Capture the cell that displays the provided text and extract its [x, y] central coordinate. 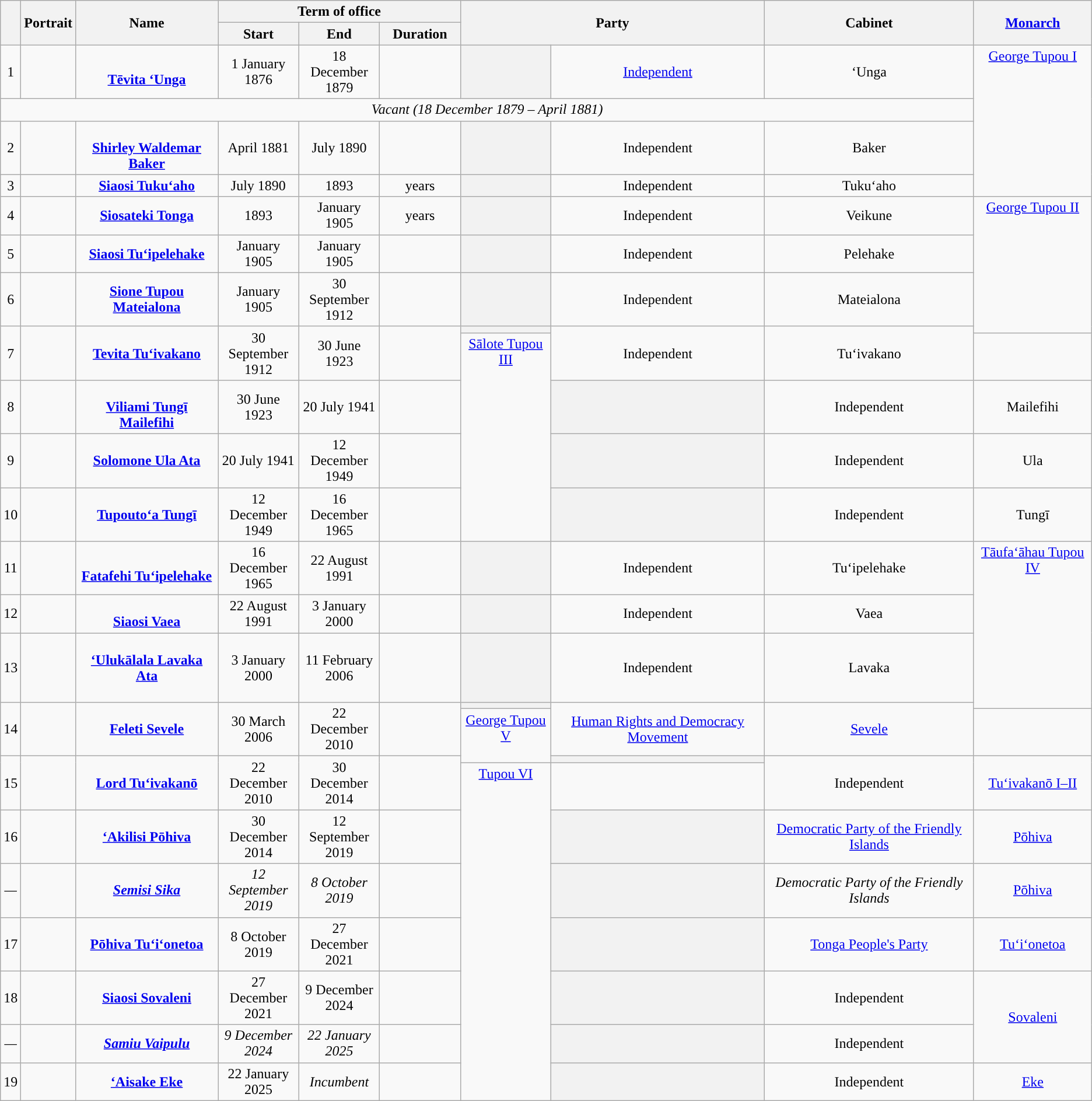
16 [10, 837]
Lavaka [869, 667]
Siosateki Tonga [146, 216]
14 [10, 729]
Siaosi Vaea [146, 614]
ʻUlukālala Lavaka Ata [146, 667]
Mailefihi [1032, 407]
Sālote Tupou III [505, 436]
Semisi Sika [146, 890]
Tevita Tuʻivakano [146, 353]
9 [10, 460]
18 [10, 998]
30 March 2006 [259, 729]
Tāufaʻāhau Tupou IV [1032, 625]
2 [10, 148]
Tupou VI [505, 931]
6 [10, 299]
11 February 2006 [339, 667]
10 [10, 515]
Incumbent [339, 1082]
Term of office [339, 12]
11 [10, 568]
Sione Tupou Mateialona [146, 299]
Tēvita ʻUnga [146, 72]
Start [259, 34]
Human Rights and Democracy Movement [658, 729]
George Tupou II [1032, 265]
19 [10, 1082]
Name [146, 23]
Pōhiva Tuʻiʻonetoa [146, 944]
Viliami Tungī Mailefihi [146, 407]
Lord Tuʻivakanō [146, 783]
ʻUnga [869, 72]
17 [10, 944]
13 [10, 667]
Tuʻivakano [869, 353]
Tukuʻaho [869, 186]
15 [10, 783]
Baker [869, 148]
Feleti Sevele [146, 729]
3 [10, 186]
Tuʻipelehake [869, 568]
Cabinet [869, 23]
18 December 1879 [339, 72]
Ula [1032, 460]
Tuʻiʻonetoa [1032, 944]
1 [10, 72]
Vaea [869, 614]
5 [10, 253]
End [339, 34]
Party [612, 23]
Fatafehi Tuʻipelehake [146, 568]
Portrait [48, 23]
Solomone Ula Ata [146, 460]
4 [10, 216]
George Tupou I [1032, 121]
Mateialona [869, 299]
Sevele [869, 729]
8 [10, 407]
1 January 1876 [259, 72]
Tuʻivakanō I–II [1032, 783]
Pelehake [869, 253]
Vacant (18 December 1879 – April 1881) [488, 110]
April 1881 [259, 148]
Veikune [869, 216]
George Tupou V [505, 736]
Eke [1032, 1082]
12 [10, 614]
Duration [420, 34]
Tungī [1032, 515]
Sovaleni [1032, 1016]
7 [10, 353]
Samiu Vaipulu [146, 1043]
Tonga People's Party [869, 944]
Monarch [1032, 23]
Tupoutoʻa Tungī [146, 515]
Siaosi Sovaleni [146, 998]
ʻAisake Eke [146, 1082]
Siaosi Tukuʻaho [146, 186]
Shirley Waldemar Baker [146, 148]
Siaosi Tuʻipelehake [146, 253]
ʻAkilisi Pōhiva [146, 837]
